Determine the [X, Y] coordinate at the center of the cell enclosing the given text.  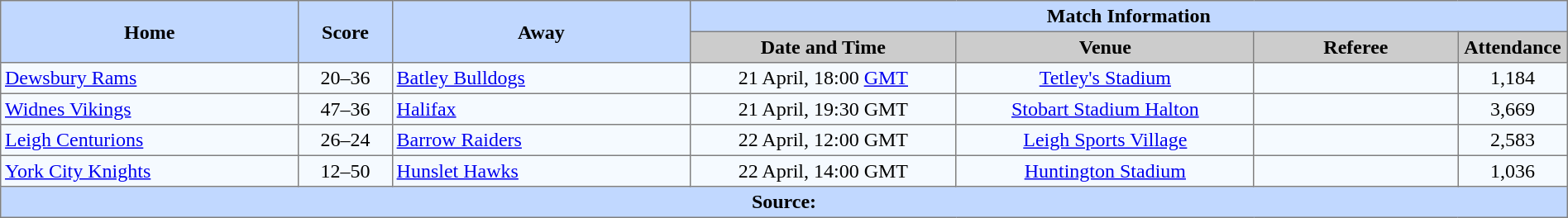
1,036 [1513, 171]
47–36 [346, 109]
21 April, 18:00 GMT [823, 78]
Match Information [1128, 17]
12–50 [346, 171]
York City Knights [150, 171]
Widnes Vikings [150, 109]
Halifax [541, 109]
Venue [1105, 47]
Leigh Sports Village [1105, 140]
Source: [784, 202]
3,669 [1513, 109]
Huntington Stadium [1105, 171]
Attendance [1513, 47]
Dewsbury Rams [150, 78]
Leigh Centurions [150, 140]
Tetley's Stadium [1105, 78]
1,184 [1513, 78]
Stobart Stadium Halton [1105, 109]
Home [150, 31]
2,583 [1513, 140]
Batley Bulldogs [541, 78]
22 April, 12:00 GMT [823, 140]
Referee [1355, 47]
Hunslet Hawks [541, 171]
20–36 [346, 78]
Score [346, 31]
22 April, 14:00 GMT [823, 171]
Date and Time [823, 47]
Away [541, 31]
26–24 [346, 140]
Barrow Raiders [541, 140]
21 April, 19:30 GMT [823, 109]
